Capture the cell that displays the provided text and extract its (X, Y) central coordinate. 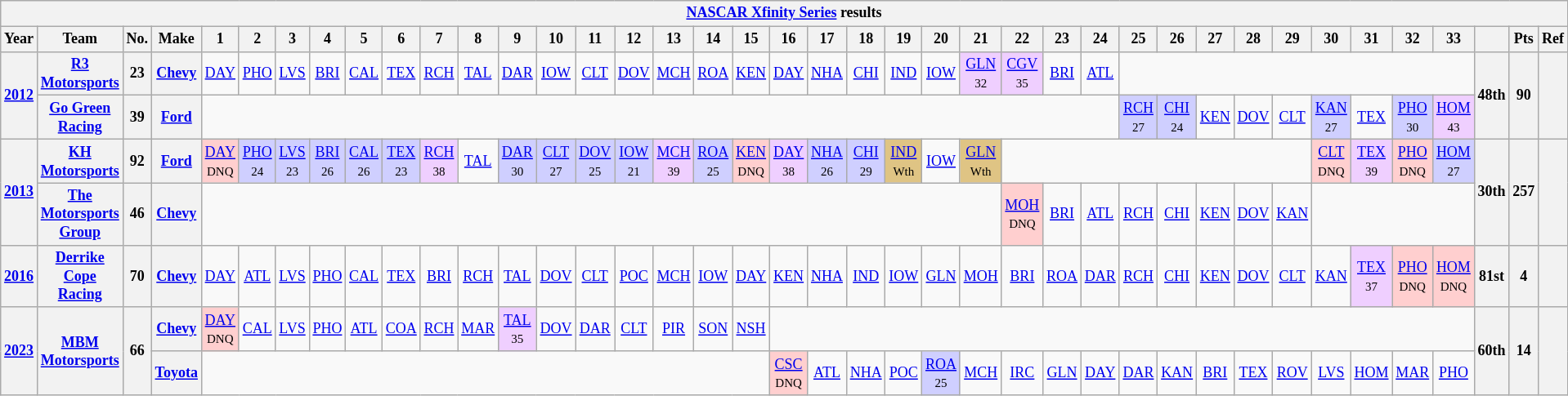
HOM43 (1454, 118)
R3 Motorsports (80, 73)
11 (595, 39)
MBM Motorsports (80, 351)
MCH39 (674, 161)
29 (1292, 39)
CHI29 (866, 161)
CLT27 (556, 161)
No. (137, 39)
Toyota (177, 373)
19 (904, 39)
PHO30 (1413, 118)
KENDNQ (751, 161)
IRC (1022, 373)
26 (1177, 39)
TAL35 (517, 329)
27 (1215, 39)
HOM27 (1454, 161)
66 (137, 351)
NSH (751, 329)
BRI26 (327, 161)
70 (137, 276)
20 (942, 39)
21 (981, 39)
HOM (1372, 373)
31 (1372, 39)
28 (1253, 39)
2016 (20, 276)
CGV35 (1022, 73)
IOW21 (634, 161)
MOH (981, 276)
RCH27 (1138, 118)
CSCDNQ (789, 373)
12 (634, 39)
Year (20, 39)
22 (1022, 39)
9 (517, 39)
MOHDNQ (1022, 214)
17 (827, 39)
Team (80, 39)
32 (1413, 39)
13 (674, 39)
257 (1524, 192)
10 (556, 39)
2 (257, 39)
1 (220, 39)
CAL26 (365, 161)
COA (401, 329)
LVS23 (293, 161)
SON (713, 329)
18 (866, 39)
GLNWth (981, 161)
39 (137, 118)
48th (1491, 95)
90 (1524, 95)
The Motorsports Group (80, 214)
TEX37 (1372, 276)
ROV (1292, 373)
Go Green Racing (80, 118)
33 (1454, 39)
15 (751, 39)
7 (439, 39)
DAR30 (517, 161)
PHO24 (257, 161)
TEX23 (401, 161)
92 (137, 161)
2023 (20, 351)
81st (1491, 276)
Make (177, 39)
8 (478, 39)
6 (401, 39)
2012 (20, 95)
46 (137, 214)
NHA26 (827, 161)
CLTDNQ (1331, 161)
DOV25 (595, 161)
24 (1100, 39)
NASCAR Xfinity Series results (785, 13)
KH Motorsports (80, 161)
GLN32 (981, 73)
HOMDNQ (1454, 276)
TEX39 (1372, 161)
Ref (1553, 39)
INDWth (904, 161)
RCH38 (439, 161)
2013 (20, 192)
Derrike Cope Racing (80, 276)
5 (365, 39)
PIR (674, 329)
CHI24 (1177, 118)
Pts (1524, 39)
25 (1138, 39)
DAY38 (789, 161)
3 (293, 39)
KAN27 (1331, 118)
16 (789, 39)
30 (1331, 39)
60th (1491, 351)
30th (1491, 192)
